Find where the given text appears and provide that cell's center as (x, y) coordinate. 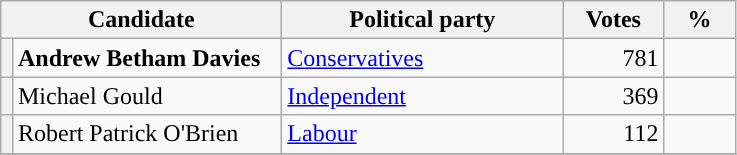
Andrew Betham Davies (146, 58)
Independent (422, 96)
781 (614, 58)
Robert Patrick O'Brien (146, 134)
Conservatives (422, 58)
Candidate (142, 20)
Political party (422, 20)
Labour (422, 134)
% (700, 20)
369 (614, 96)
112 (614, 134)
Michael Gould (146, 96)
Votes (614, 20)
